Detect which cell encompasses the target text, then output its [X, Y] center coordinate. 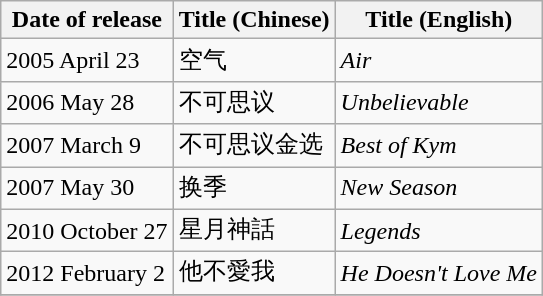
不可思议 [254, 102]
星月神話 [254, 230]
不可思议金选 [254, 146]
Air [438, 60]
换季 [254, 188]
2006 May 28 [87, 102]
New Season [438, 188]
Title (Chinese) [254, 20]
Legends [438, 230]
He Doesn't Love Me [438, 274]
Unbelievable [438, 102]
他不愛我 [254, 274]
Title (English) [438, 20]
空气 [254, 60]
Best of Kym [438, 146]
2005 April 23 [87, 60]
2010 October 27 [87, 230]
2007 May 30 [87, 188]
2007 March 9 [87, 146]
2012 February 2 [87, 274]
Date of release [87, 20]
